Detect which cell encompasses the target text, then output its (X, Y) center coordinate. 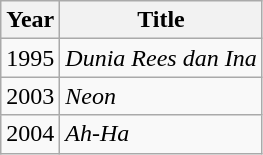
Neon (161, 96)
2003 (30, 96)
2004 (30, 134)
Title (161, 20)
1995 (30, 58)
Ah-Ha (161, 134)
Year (30, 20)
Dunia Rees dan Ina (161, 58)
